Detect which cell encompasses the target text, then output its [X, Y] center coordinate. 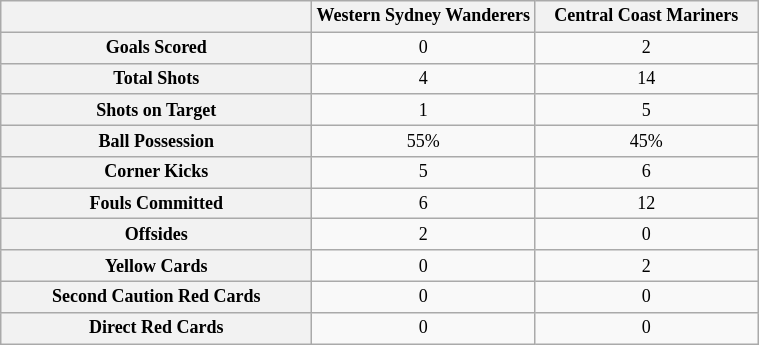
Corner Kicks [156, 172]
1 [424, 110]
Yellow Cards [156, 266]
Central Coast Mariners [646, 16]
Fouls Committed [156, 204]
45% [646, 140]
Western Sydney Wanderers [424, 16]
12 [646, 204]
Goals Scored [156, 48]
55% [424, 140]
Direct Red Cards [156, 328]
Total Shots [156, 78]
Offsides [156, 234]
14 [646, 78]
Second Caution Red Cards [156, 296]
Ball Possession [156, 140]
Shots on Target [156, 110]
4 [424, 78]
